Provide the [X, Y] coordinate of the cell's center where the given text is located.  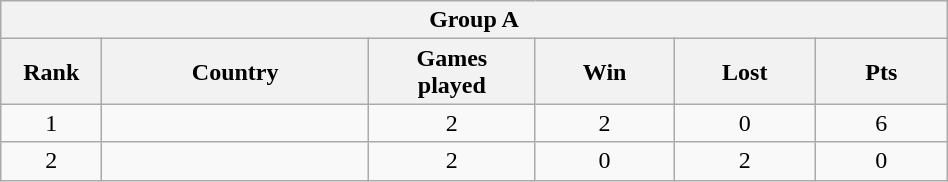
Games played [452, 72]
1 [52, 123]
Country [236, 72]
Pts [881, 72]
6 [881, 123]
Rank [52, 72]
Win [604, 72]
Lost [744, 72]
Group A [474, 20]
